Extract the [X, Y] coordinate from the center of the cell holding the provided text.  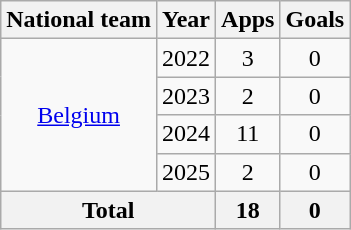
Goals [315, 20]
Belgium [79, 115]
11 [248, 134]
2022 [186, 58]
3 [248, 58]
Total [108, 210]
2024 [186, 134]
Year [186, 20]
2023 [186, 96]
National team [79, 20]
18 [248, 210]
Apps [248, 20]
2025 [186, 172]
